For the text-containing cell, return its midpoint in [x, y] coordinate format. 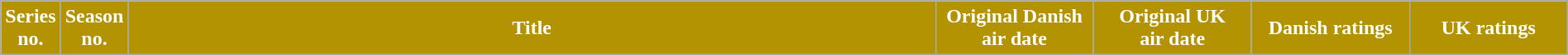
UK ratings [1489, 28]
Season no. [94, 28]
Original UKair date [1173, 28]
Original Danishair date [1014, 28]
Danish ratings [1330, 28]
Title [532, 28]
Series no. [31, 28]
